Identify which cell holds the provided text, then report its [x, y] central coordinate. 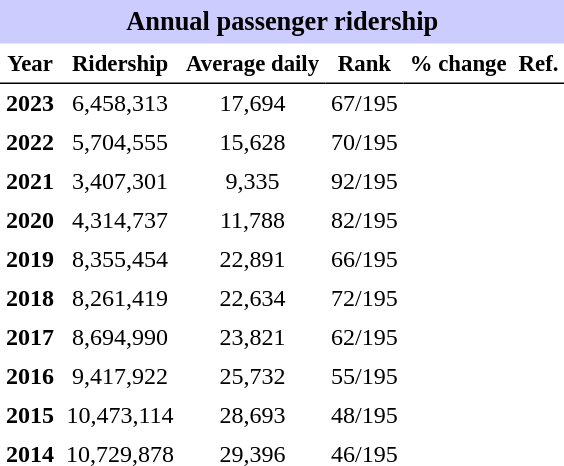
4,314,737 [120, 220]
66/195 [364, 260]
2015 [30, 416]
70/195 [364, 142]
25,732 [252, 376]
2021 [30, 182]
8,694,990 [120, 338]
Average daily [252, 64]
Ridership [120, 64]
22,634 [252, 298]
9,335 [252, 182]
Rank [364, 64]
8,261,419 [120, 298]
48/195 [364, 416]
9,417,922 [120, 376]
Year [30, 64]
5,704,555 [120, 142]
2019 [30, 260]
55/195 [364, 376]
15,628 [252, 142]
% change [458, 64]
22,891 [252, 260]
23,821 [252, 338]
2016 [30, 376]
92/195 [364, 182]
6,458,313 [120, 104]
28,693 [252, 416]
67/195 [364, 104]
11,788 [252, 220]
8,355,454 [120, 260]
17,694 [252, 104]
2022 [30, 142]
2023 [30, 104]
72/195 [364, 298]
3,407,301 [120, 182]
82/195 [364, 220]
Annual passenger ridership [282, 22]
2018 [30, 298]
2017 [30, 338]
62/195 [364, 338]
10,473,114 [120, 416]
2020 [30, 220]
